Detect which cell encompasses the target text, then output its [x, y] center coordinate. 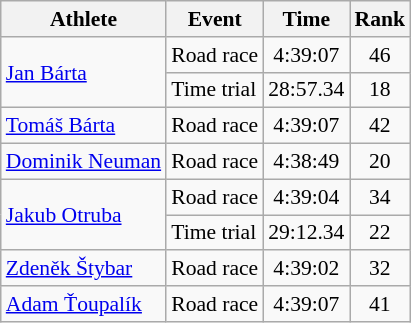
20 [380, 162]
22 [380, 233]
29:12.34 [306, 233]
Jakub Otruba [84, 214]
34 [380, 197]
Dominik Neuman [84, 162]
41 [380, 304]
Event [214, 19]
4:39:02 [306, 269]
Zdeněk Štybar [84, 269]
Athlete [84, 19]
32 [380, 269]
Time [306, 19]
Jan Bárta [84, 72]
42 [380, 126]
46 [380, 55]
Tomáš Bárta [84, 126]
Adam Ťoupalík [84, 304]
Rank [380, 19]
4:39:04 [306, 197]
4:38:49 [306, 162]
28:57.34 [306, 90]
18 [380, 90]
